Detect which cell encompasses the target text, then output its (X, Y) center coordinate. 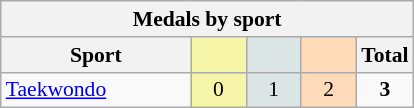
0 (218, 90)
3 (384, 90)
Medals by sport (208, 19)
2 (328, 90)
Taekwondo (96, 90)
Total (384, 55)
Sport (96, 55)
1 (274, 90)
